Determine the (x, y) coordinate at the center of the cell enclosing the given text.  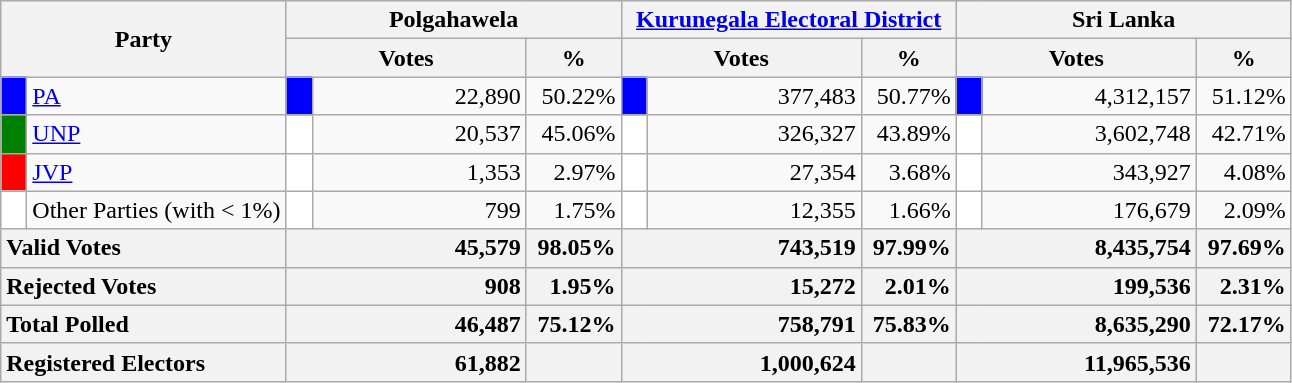
97.69% (1244, 248)
1.66% (908, 210)
1,000,624 (741, 362)
199,536 (1076, 286)
Rejected Votes (144, 286)
45.06% (574, 134)
72.17% (1244, 324)
326,327 (754, 134)
377,483 (754, 96)
Polgahawela (454, 20)
42.71% (1244, 134)
3,602,748 (1089, 134)
75.12% (574, 324)
2.31% (1244, 286)
Party (144, 39)
Total Polled (144, 324)
743,519 (741, 248)
98.05% (574, 248)
20,537 (419, 134)
UNP (156, 134)
2.01% (908, 286)
4.08% (1244, 172)
12,355 (754, 210)
97.99% (908, 248)
46,487 (406, 324)
45,579 (406, 248)
343,927 (1089, 172)
Sri Lanka (1124, 20)
JVP (156, 172)
51.12% (1244, 96)
799 (419, 210)
2.09% (1244, 210)
Valid Votes (144, 248)
11,965,536 (1076, 362)
Kurunegala Electoral District (788, 20)
1,353 (419, 172)
PA (156, 96)
1.95% (574, 286)
50.22% (574, 96)
758,791 (741, 324)
3.68% (908, 172)
176,679 (1089, 210)
43.89% (908, 134)
50.77% (908, 96)
2.97% (574, 172)
27,354 (754, 172)
8,635,290 (1076, 324)
Registered Electors (144, 362)
61,882 (406, 362)
4,312,157 (1089, 96)
15,272 (741, 286)
1.75% (574, 210)
Other Parties (with < 1%) (156, 210)
75.83% (908, 324)
908 (406, 286)
8,435,754 (1076, 248)
22,890 (419, 96)
